Determine the (x, y) coordinate at the center of the cell enclosing the given text.  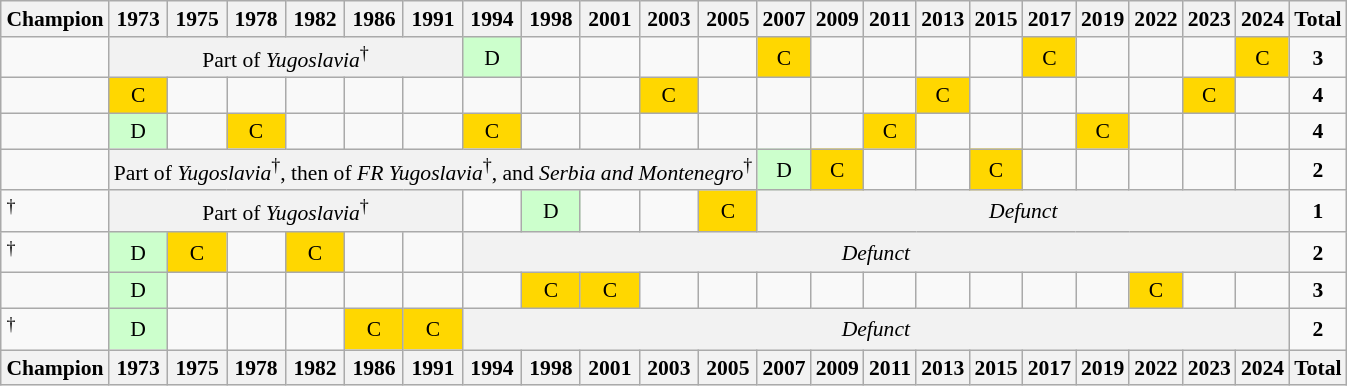
Part of Yugoslavia†, then of FR Yugoslavia†, and Serbia and Montenegro† (434, 170)
1 (1318, 212)
